Return [X, Y] of the center of cell containing provided text 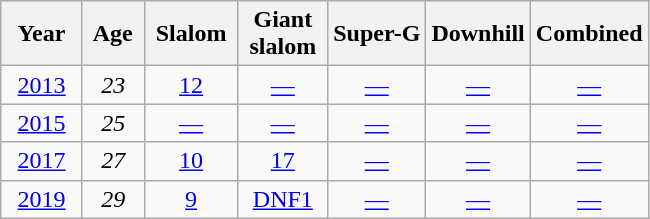
2013 [42, 85]
2019 [42, 199]
25 [113, 123]
17 [283, 161]
Giant slalom [283, 34]
2017 [42, 161]
23 [113, 85]
DNF1 [283, 199]
Age [113, 34]
10 [191, 161]
27 [113, 161]
Slalom [191, 34]
2015 [42, 123]
Super-G [377, 34]
Combined [589, 34]
29 [113, 199]
12 [191, 85]
9 [191, 199]
Year [42, 34]
Downhill [478, 34]
